Locate the cell with the specified text and output its (X, Y) center coordinate. 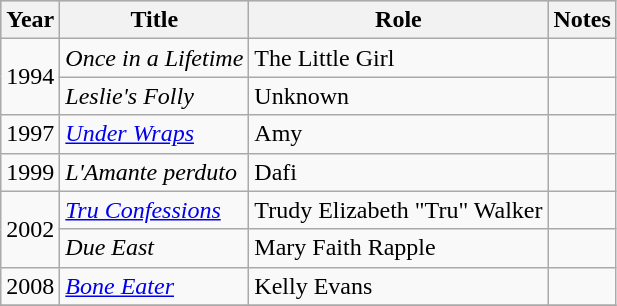
Kelly Evans (398, 286)
Under Wraps (154, 134)
1994 (30, 77)
L'Amante perduto (154, 172)
1997 (30, 134)
1999 (30, 172)
Notes (582, 20)
Due East (154, 248)
Title (154, 20)
Mary Faith Rapple (398, 248)
Once in a Lifetime (154, 58)
Year (30, 20)
Tru Confessions (154, 210)
2008 (30, 286)
Role (398, 20)
Dafi (398, 172)
2002 (30, 229)
Leslie's Folly (154, 96)
Amy (398, 134)
Trudy Elizabeth "Tru" Walker (398, 210)
Unknown (398, 96)
The Little Girl (398, 58)
Bone Eater (154, 286)
